Extract the (X, Y) coordinate from the center of the cell holding the provided text.  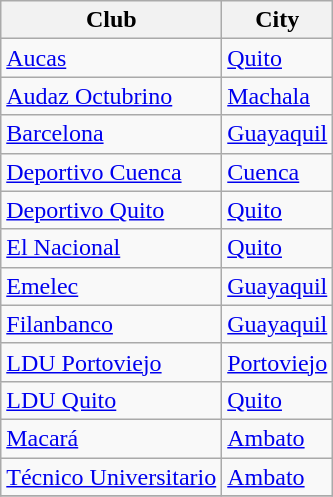
Portoviejo (278, 362)
Club (112, 20)
Cuenca (278, 172)
City (278, 20)
Macará (112, 438)
Aucas (112, 58)
Machala (278, 96)
Deportivo Cuenca (112, 172)
El Nacional (112, 248)
Barcelona (112, 134)
Emelec (112, 286)
Deportivo Quito (112, 210)
Audaz Octubrino (112, 96)
Filanbanco (112, 324)
LDU Portoviejo (112, 362)
Técnico Universitario (112, 477)
LDU Quito (112, 400)
